Extract the [X, Y] coordinate from the center of the cell holding the provided text.  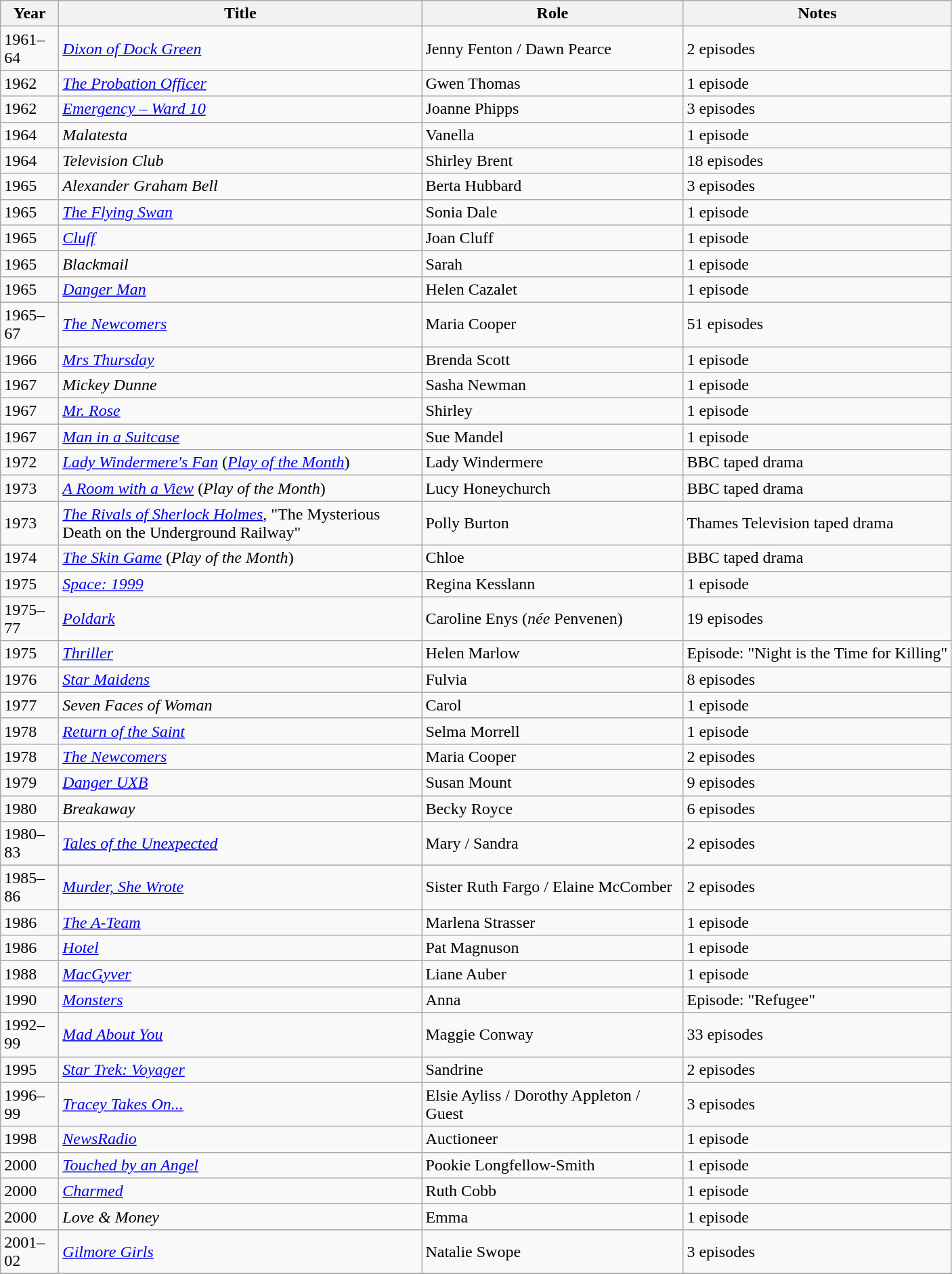
Hotel [240, 948]
33 episodes [817, 1035]
1995 [30, 1069]
1996–99 [30, 1104]
Joan Cluff [553, 238]
Sister Ruth Fargo / Elaine McComber [553, 887]
Episode: "Refugee" [817, 1000]
Brenda Scott [553, 360]
Shirley [553, 411]
1977 [30, 705]
1980–83 [30, 844]
The A-Team [240, 922]
Sandrine [553, 1069]
1992–99 [30, 1035]
Sue Mandel [553, 437]
Joanne Phipps [553, 109]
1965–67 [30, 324]
Liane Auber [553, 974]
Sasha Newman [553, 385]
Vanella [553, 135]
Auctioneer [553, 1139]
2001–02 [30, 1252]
Star Maidens [240, 679]
Cluff [240, 238]
Touched by an Angel [240, 1165]
Elsie Ayliss / Dorothy Appleton / Guest [553, 1104]
Television Club [240, 161]
Thriller [240, 654]
Sarah [553, 263]
Carol [553, 705]
1998 [30, 1139]
Year [30, 14]
NewsRadio [240, 1139]
1979 [30, 782]
Mary / Sandra [553, 844]
Dixon of Dock Green [240, 49]
Berta Hubbard [553, 186]
Title [240, 14]
Return of the Saint [240, 731]
Maggie Conway [553, 1035]
Monsters [240, 1000]
Pat Magnuson [553, 948]
Role [553, 14]
Polly Burton [553, 523]
Sonia Dale [553, 212]
A Room with a View (Play of the Month) [240, 488]
1974 [30, 558]
Seven Faces of Woman [240, 705]
Tales of the Unexpected [240, 844]
The Skin Game (Play of the Month) [240, 558]
Helen Marlow [553, 654]
Star Trek: Voyager [240, 1069]
Becky Royce [553, 808]
Danger Man [240, 289]
Blackmail [240, 263]
Breakaway [240, 808]
18 episodes [817, 161]
Murder, She Wrote [240, 887]
19 episodes [817, 619]
The Flying Swan [240, 212]
Notes [817, 14]
Caroline Enys (née Penvenen) [553, 619]
Chloe [553, 558]
1990 [30, 1000]
Tracey Takes On... [240, 1104]
Gwen Thomas [553, 83]
Malatesta [240, 135]
1988 [30, 974]
1980 [30, 808]
Ruth Cobb [553, 1191]
Natalie Swope [553, 1252]
Thames Television taped drama [817, 523]
1972 [30, 463]
1985–86 [30, 887]
Susan Mount [553, 782]
6 episodes [817, 808]
Mrs Thursday [240, 360]
8 episodes [817, 679]
1966 [30, 360]
MacGyver [240, 974]
Selma Morrell [553, 731]
1961–64 [30, 49]
Charmed [240, 1191]
Jenny Fenton / Dawn Pearce [553, 49]
Mad About You [240, 1035]
Pookie Longfellow-Smith [553, 1165]
Lady Windermere [553, 463]
The Rivals of Sherlock Holmes, "The Mysterious Death on the Underground Railway" [240, 523]
Shirley Brent [553, 161]
Mr. Rose [240, 411]
Fulvia [553, 679]
Space: 1999 [240, 584]
Gilmore Girls [240, 1252]
Lucy Honeychurch [553, 488]
The Probation Officer [240, 83]
Poldark [240, 619]
Regina Kesslann [553, 584]
Man in a Suitcase [240, 437]
Emma [553, 1216]
Mickey Dunne [240, 385]
Lady Windermere's Fan (Play of the Month) [240, 463]
Danger UXB [240, 782]
Love & Money [240, 1216]
1976 [30, 679]
Episode: "Night is the Time for Killing" [817, 654]
Anna [553, 1000]
Helen Cazalet [553, 289]
Alexander Graham Bell [240, 186]
1975–77 [30, 619]
9 episodes [817, 782]
51 episodes [817, 324]
Emergency – Ward 10 [240, 109]
Marlena Strasser [553, 922]
